Find where the given text appears and provide that cell's center as [X, Y] coordinate. 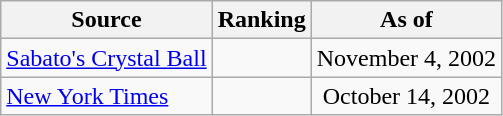
Ranking [262, 20]
Sabato's Crystal Ball [106, 58]
As of [406, 20]
Source [106, 20]
New York Times [106, 96]
November 4, 2002 [406, 58]
October 14, 2002 [406, 96]
